Capture the cell that displays the provided text and extract its (X, Y) central coordinate. 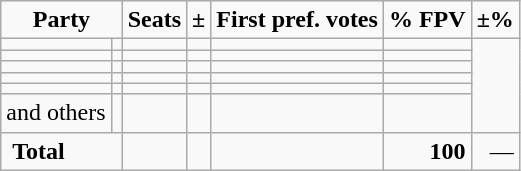
First pref. votes (298, 20)
% FPV (427, 20)
± (199, 20)
Party (62, 20)
100 (427, 151)
and others (56, 113)
Total (62, 151)
±% (495, 20)
— (495, 151)
Seats (154, 20)
